Return (X, Y) of the center of cell containing provided text 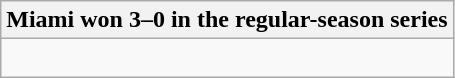
Miami won 3–0 in the regular-season series (227, 20)
